Scan for the cell matching the given text and deliver its (x, y) coordinate at center. 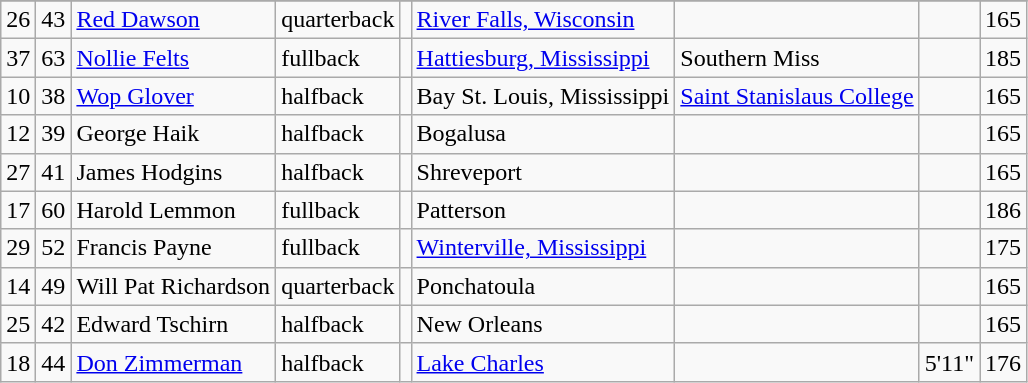
Hattiesburg, Mississippi (543, 58)
Ponchatoula (543, 286)
Nollie Felts (174, 58)
186 (1004, 210)
175 (1004, 248)
River Falls, Wisconsin (543, 20)
44 (54, 362)
Red Dawson (174, 20)
25 (18, 324)
63 (54, 58)
New Orleans (543, 324)
39 (54, 134)
5'11" (949, 362)
12 (18, 134)
29 (18, 248)
George Haik (174, 134)
43 (54, 20)
Bay St. Louis, Mississippi (543, 96)
Southern Miss (797, 58)
42 (54, 324)
49 (54, 286)
10 (18, 96)
41 (54, 172)
Shreveport (543, 172)
26 (18, 20)
18 (18, 362)
Patterson (543, 210)
14 (18, 286)
James Hodgins (174, 172)
27 (18, 172)
Lake Charles (543, 362)
17 (18, 210)
Wop Glover (174, 96)
Will Pat Richardson (174, 286)
37 (18, 58)
176 (1004, 362)
Edward Tschirn (174, 324)
Francis Payne (174, 248)
Winterville, Mississippi (543, 248)
52 (54, 248)
Don Zimmerman (174, 362)
38 (54, 96)
Harold Lemmon (174, 210)
185 (1004, 58)
60 (54, 210)
Saint Stanislaus College (797, 96)
Bogalusa (543, 134)
